Pinpoint the cell where the given text exists, returning its [x, y] midpoint coordinate. 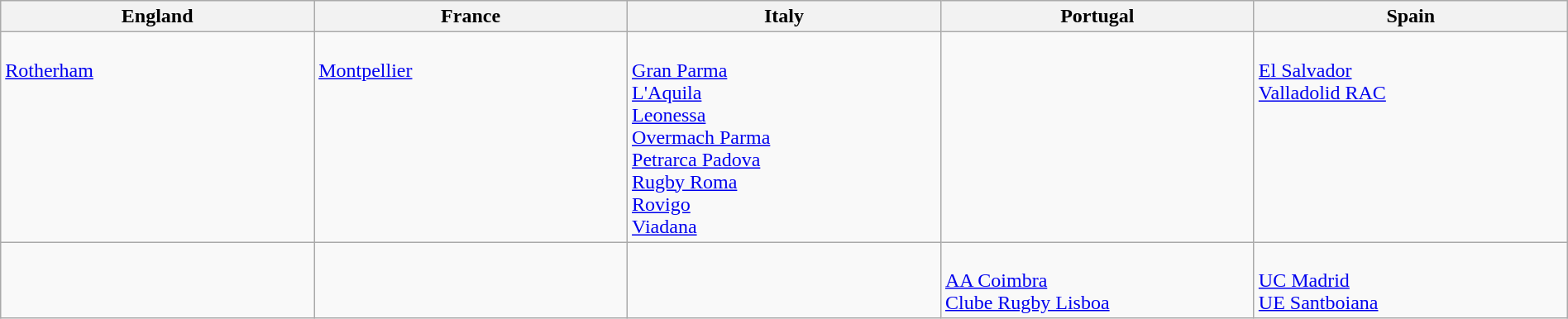
Italy [784, 17]
Portugal [1097, 17]
Montpellier [471, 137]
El Salvador Valladolid RAC [1411, 137]
Rotherham [157, 137]
UC Madrid UE Santboiana [1411, 280]
England [157, 17]
AA Coimbra Clube Rugby Lisboa [1097, 280]
France [471, 17]
Spain [1411, 17]
Gran Parma L'Aquila Leonessa Overmach Parma Petrarca Padova Rugby Roma Rovigo Viadana [784, 137]
